Return the (x, y) coordinate for the center point of the cell that contains the specified text.  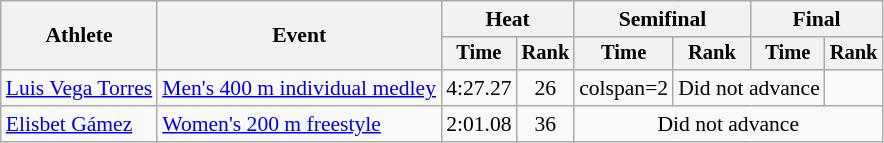
4:27.27 (478, 88)
Event (299, 36)
Athlete (79, 36)
26 (546, 88)
2:01.08 (478, 124)
Elisbet Gámez (79, 124)
Women's 200 m freestyle (299, 124)
Final (817, 19)
36 (546, 124)
Luis Vega Torres (79, 88)
Heat (508, 19)
colspan=2 (624, 88)
Semifinal (662, 19)
Men's 400 m individual medley (299, 88)
